Determine the [X, Y] coordinate at the center of the cell enclosing the given text.  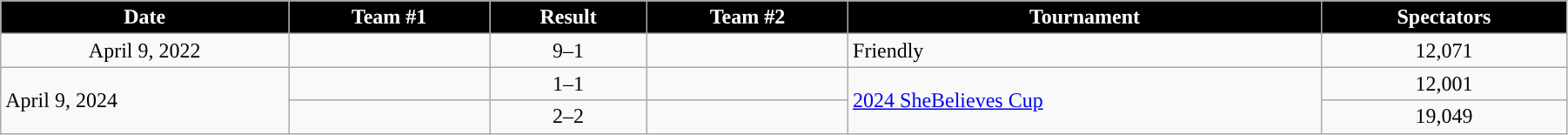
Team #1 [390, 17]
19,049 [1444, 117]
Tournament [1085, 17]
Date [144, 17]
12,071 [1444, 51]
9–1 [569, 51]
April 9, 2024 [144, 100]
Spectators [1444, 17]
Team #2 [748, 17]
2024 SheBelieves Cup [1085, 100]
Friendly [1085, 51]
April 9, 2022 [144, 51]
12,001 [1444, 84]
Result [569, 17]
2–2 [569, 117]
1–1 [569, 84]
